Provide the [x, y] coordinate of the cell's center where the given text is located.  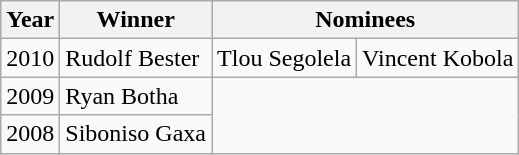
Siboniso Gaxa [136, 134]
2010 [30, 58]
2008 [30, 134]
Year [30, 20]
Rudolf Bester [136, 58]
Winner [136, 20]
Tlou Segolela [284, 58]
Vincent Kobola [438, 58]
2009 [30, 96]
Nominees [366, 20]
Ryan Botha [136, 96]
